Determine the [X, Y] coordinate at the center of the cell enclosing the given text.  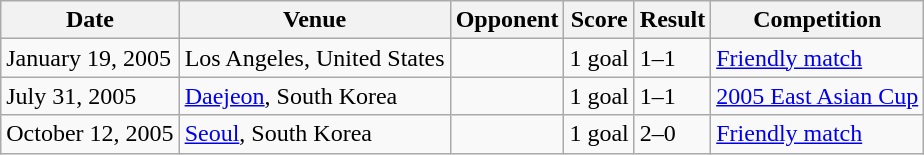
2005 East Asian Cup [818, 96]
Los Angeles, United States [314, 58]
2–0 [672, 134]
January 19, 2005 [90, 58]
Date [90, 20]
Result [672, 20]
July 31, 2005 [90, 96]
October 12, 2005 [90, 134]
Daejeon, South Korea [314, 96]
Seoul, South Korea [314, 134]
Score [599, 20]
Opponent [507, 20]
Venue [314, 20]
Competition [818, 20]
